Locate the cell with the specified text and output its (x, y) center coordinate. 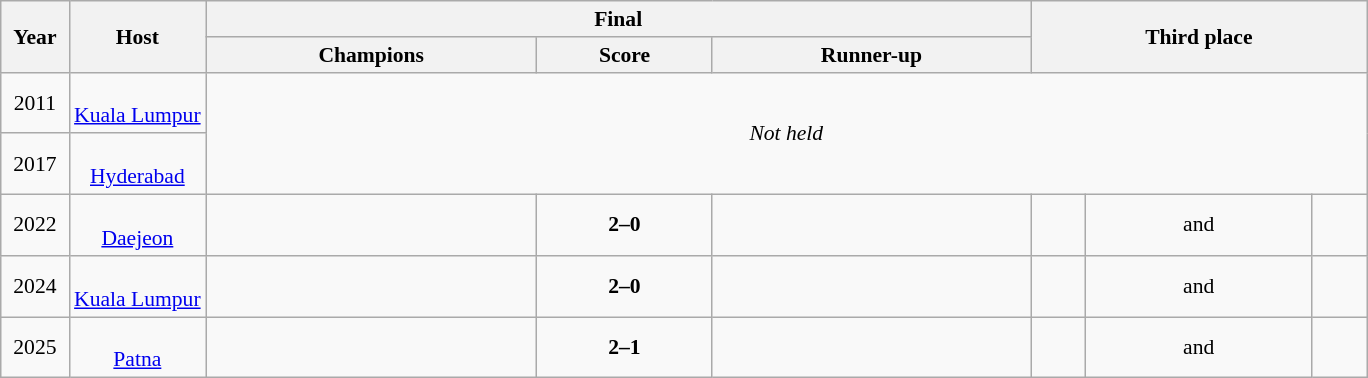
Third place (1199, 36)
2024 (35, 286)
Runner-up (872, 55)
2017 (35, 164)
Daejeon (138, 226)
Score (624, 55)
Host (138, 36)
Hyderabad (138, 164)
2025 (35, 348)
Champions (372, 55)
2–1 (624, 348)
Not held (786, 133)
Patna (138, 348)
2011 (35, 102)
Final (618, 19)
Year (35, 36)
2022 (35, 226)
